Scan for the cell matching the given text and deliver its (x, y) coordinate at center. 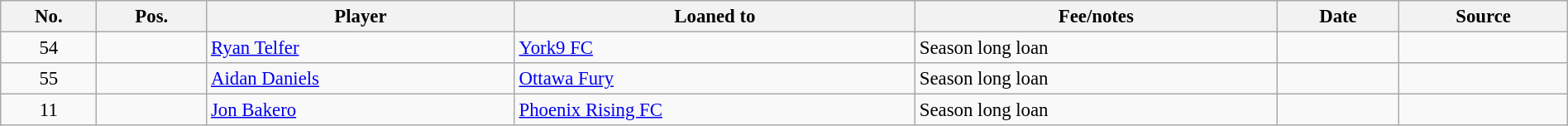
Date (1338, 17)
Fee/notes (1097, 17)
Pos. (152, 17)
11 (49, 110)
55 (49, 79)
Loaned to (715, 17)
Source (1484, 17)
Phoenix Rising FC (715, 110)
York9 FC (715, 48)
Player (361, 17)
54 (49, 48)
Jon Bakero (361, 110)
No. (49, 17)
Aidan Daniels (361, 79)
Ryan Telfer (361, 48)
Ottawa Fury (715, 79)
